Determine the (x, y) coordinate at the center of the cell enclosing the given text.  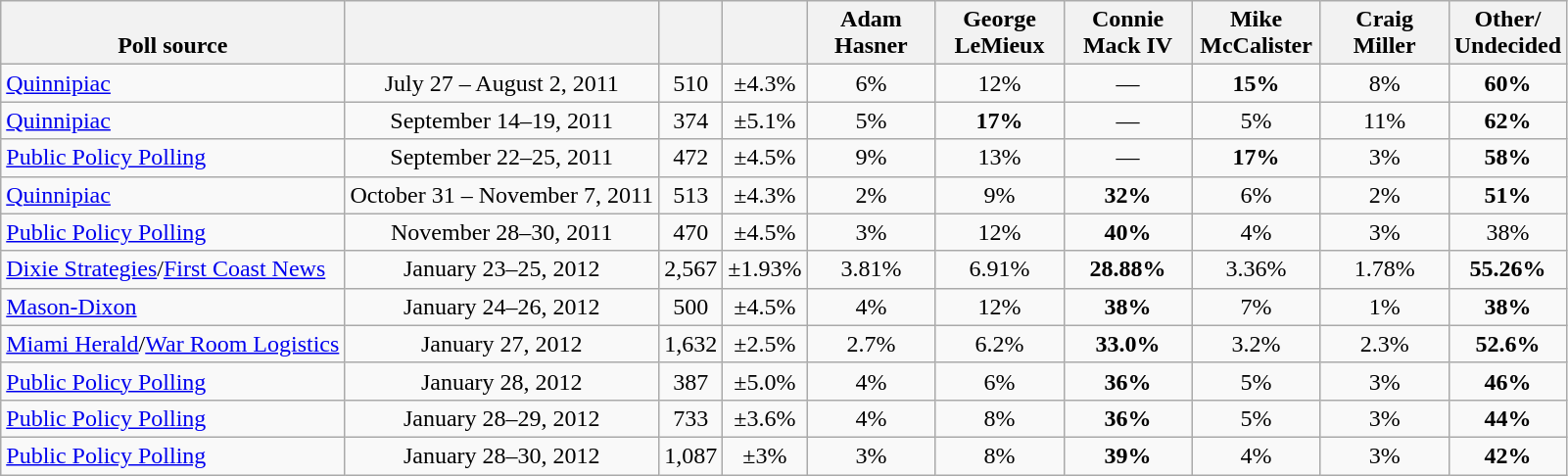
387 (691, 381)
±1.93% (765, 269)
374 (691, 120)
Other/Undecided (1507, 33)
42% (1507, 455)
11% (1385, 120)
ConnieMack IV (1128, 33)
CraigMiller (1385, 33)
15% (1256, 83)
52.6% (1507, 344)
2,567 (691, 269)
33.0% (1128, 344)
1.78% (1385, 269)
January 28, 2012 (501, 381)
GeorgeLeMieux (999, 33)
July 27 – August 2, 2011 (501, 83)
Dixie Strategies/First Coast News (172, 269)
October 31 – November 7, 2011 (501, 195)
MikeMcCalister (1256, 33)
513 (691, 195)
±5.1% (765, 120)
32% (1128, 195)
733 (691, 418)
September 14–19, 2011 (501, 120)
44% (1507, 418)
510 (691, 83)
60% (1507, 83)
6.2% (999, 344)
2.7% (872, 344)
3.36% (1256, 269)
January 24–26, 2012 (501, 307)
62% (1507, 120)
3.81% (872, 269)
±5.0% (765, 381)
Miami Herald/War Room Logistics (172, 344)
January 27, 2012 (501, 344)
40% (1128, 232)
AdamHasner (872, 33)
55.26% (1507, 269)
6.91% (999, 269)
Poll source (172, 33)
3.2% (1256, 344)
±3.6% (765, 418)
±2.5% (765, 344)
7% (1256, 307)
46% (1507, 381)
13% (999, 158)
January 28–30, 2012 (501, 455)
472 (691, 158)
58% (1507, 158)
±3% (765, 455)
470 (691, 232)
1,632 (691, 344)
28.88% (1128, 269)
51% (1507, 195)
November 28–30, 2011 (501, 232)
2.3% (1385, 344)
1,087 (691, 455)
September 22–25, 2011 (501, 158)
1% (1385, 307)
January 23–25, 2012 (501, 269)
January 28–29, 2012 (501, 418)
500 (691, 307)
Mason-Dixon (172, 307)
39% (1128, 455)
